Extract the (x, y) coordinate from the center of the cell holding the provided text.  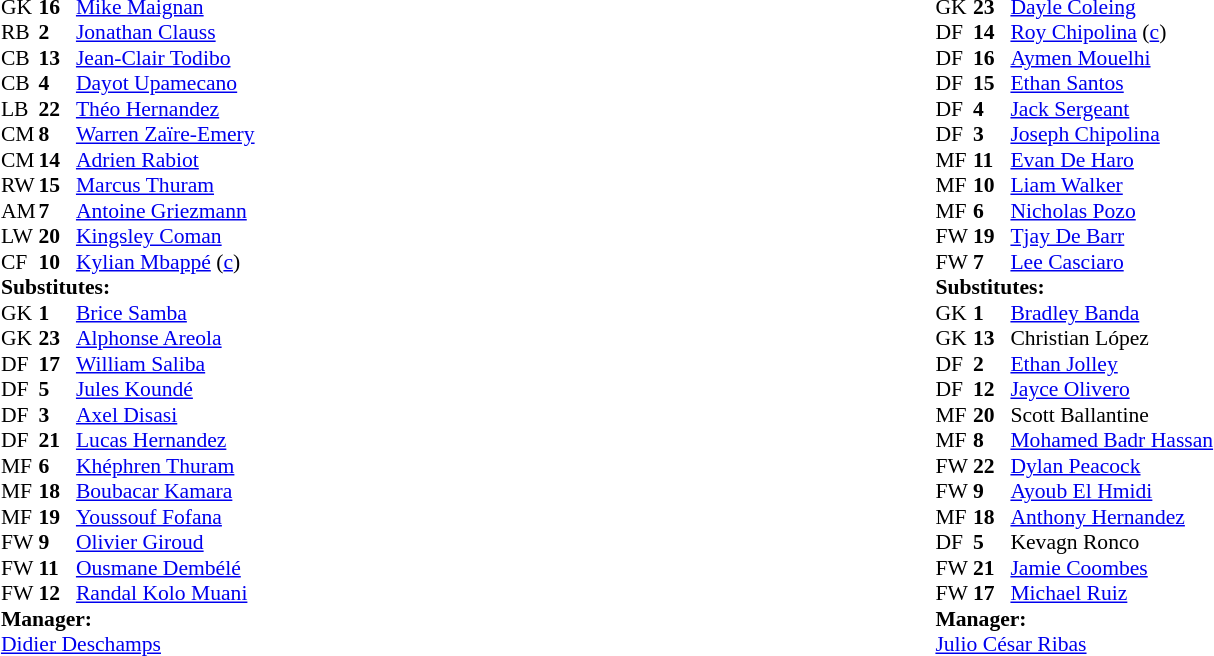
Jonathan Clauss (166, 32)
Axel Disasi (166, 415)
LB (20, 109)
Ethan Jolley (1112, 364)
Ayoub El Hmidi (1112, 491)
Youssouf Fofana (166, 517)
Mohamed Badr Hassan (1112, 440)
Kylian Mbappé (c) (166, 262)
Kevagn Ronco (1112, 542)
Boubacar Kamara (166, 491)
Aymen Mouelhi (1112, 58)
Kingsley Coman (166, 236)
Lucas Hernandez (166, 440)
23 (57, 338)
LW (20, 236)
Brice Samba (166, 313)
Warren Zaïre-Emery (166, 134)
Jean-Clair Todibo (166, 58)
16 (992, 58)
RW (20, 185)
Tjay De Barr (1112, 236)
Dayot Upamecano (166, 83)
Lee Casciaro (1112, 262)
Ethan Santos (1112, 83)
Jack Sergeant (1112, 109)
Christian López (1112, 338)
Marcus Thuram (166, 185)
Khéphren Thuram (166, 466)
Liam Walker (1112, 185)
Dylan Peacock (1112, 466)
Adrien Rabiot (166, 160)
Roy Chipolina (c) (1112, 32)
Anthony Hernandez (1112, 517)
Randal Kolo Muani (166, 593)
Jules Koundé (166, 389)
Joseph Chipolina (1112, 134)
Nicholas Pozo (1112, 211)
Michael Ruiz (1112, 593)
William Saliba (166, 364)
Jamie Coombes (1112, 568)
Antoine Griezmann (166, 211)
RB (20, 32)
CF (20, 262)
AM (20, 211)
Scott Ballantine (1112, 415)
Bradley Banda (1112, 313)
Olivier Giroud (166, 542)
Théo Hernandez (166, 109)
Jayce Olivero (1112, 389)
Ousmane Dembélé (166, 568)
Evan De Haro (1112, 160)
Alphonse Areola (166, 338)
